Scan for the cell matching the given text and deliver its (x, y) coordinate at center. 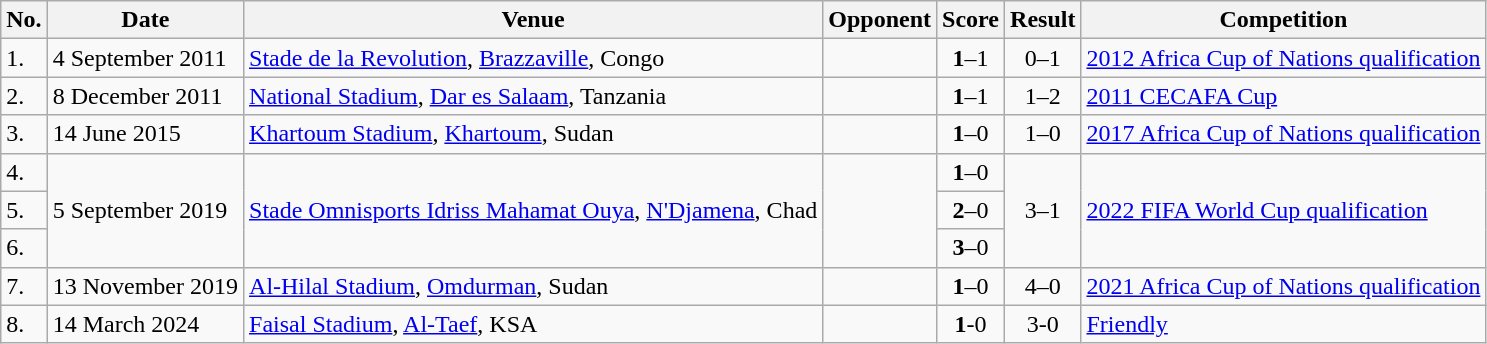
Competition (1284, 20)
5 September 2019 (145, 210)
2012 Africa Cup of Nations qualification (1284, 58)
National Stadium, Dar es Salaam, Tanzania (534, 96)
1. (24, 58)
Khartoum Stadium, Khartoum, Sudan (534, 134)
No. (24, 20)
Venue (534, 20)
14 March 2024 (145, 324)
Result (1043, 20)
Al-Hilal Stadium, Omdurman, Sudan (534, 286)
14 June 2015 (145, 134)
2. (24, 96)
Opponent (880, 20)
3. (24, 134)
6. (24, 248)
2–0 (971, 210)
3–0 (971, 248)
3–1 (1043, 210)
Stade de la Revolution, Brazzaville, Congo (534, 58)
2021 Africa Cup of Nations qualification (1284, 286)
8. (24, 324)
4. (24, 172)
Faisal Stadium, Al-Taef, KSA (534, 324)
2017 Africa Cup of Nations qualification (1284, 134)
8 December 2011 (145, 96)
13 November 2019 (145, 286)
4–0 (1043, 286)
4 September 2011 (145, 58)
2011 CECAFA Cup (1284, 96)
2022 FIFA World Cup qualification (1284, 210)
3-0 (1043, 324)
7. (24, 286)
Score (971, 20)
0–1 (1043, 58)
1-0 (971, 324)
Friendly (1284, 324)
5. (24, 210)
1–2 (1043, 96)
Stade Omnisports Idriss Mahamat Ouya, N'Djamena, Chad (534, 210)
Date (145, 20)
